From the cell containing the given text, extract its center point as (x, y) coordinate. 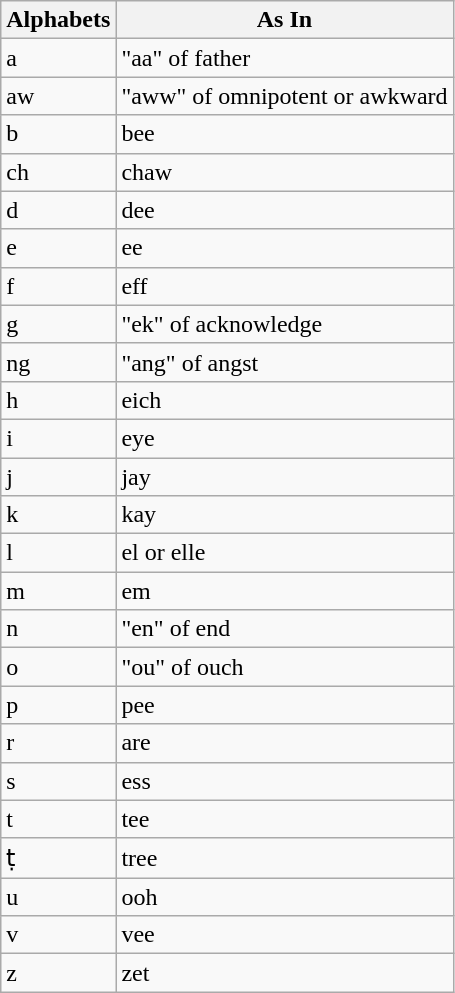
vee (284, 935)
u (58, 897)
n (58, 629)
d (58, 210)
g (58, 324)
"aww" of omnipotent or awkward (284, 96)
aw (58, 96)
em (284, 591)
"ou" of ouch (284, 667)
bee (284, 134)
"en" of end (284, 629)
b (58, 134)
el or elle (284, 553)
Alphabets (58, 20)
eye (284, 438)
h (58, 400)
ṭ (58, 858)
tree (284, 858)
j (58, 477)
ess (284, 781)
ch (58, 172)
s (58, 781)
jay (284, 477)
ooh (284, 897)
pee (284, 705)
e (58, 248)
k (58, 515)
"ek" of acknowledge (284, 324)
z (58, 973)
o (58, 667)
m (58, 591)
r (58, 743)
a (58, 58)
l (58, 553)
chaw (284, 172)
"ang" of angst (284, 362)
dee (284, 210)
zet (284, 973)
"aa" of father (284, 58)
t (58, 819)
tee (284, 819)
As In (284, 20)
i (58, 438)
are (284, 743)
eff (284, 286)
eich (284, 400)
ng (58, 362)
p (58, 705)
ee (284, 248)
v (58, 935)
kay (284, 515)
f (58, 286)
